For the text-containing cell, return its midpoint in [x, y] coordinate format. 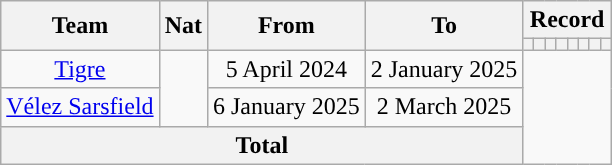
5 April 2024 [286, 69]
Vélez Sarsfield [80, 107]
2 March 2025 [444, 107]
2 January 2025 [444, 69]
Total [262, 145]
Tigre [80, 69]
From [286, 26]
To [444, 26]
Team [80, 26]
Record [567, 20]
Nat [183, 26]
6 January 2025 [286, 107]
